Identify which cell holds the provided text, then report its (X, Y) central coordinate. 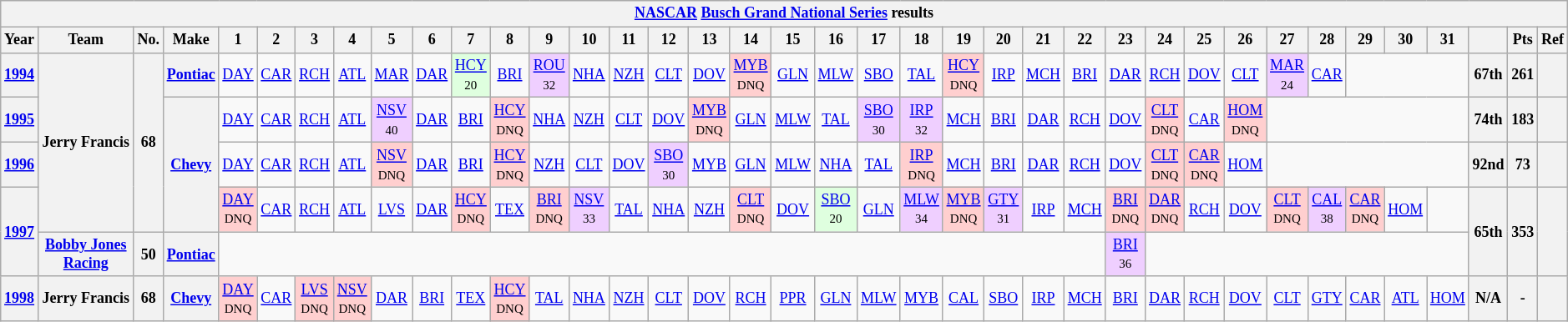
ROU32 (549, 75)
MAR24 (1287, 75)
1994 (20, 75)
DARDNQ (1166, 209)
20 (1004, 40)
10 (589, 40)
73 (1523, 164)
12 (669, 40)
Ref (1553, 40)
22 (1085, 40)
- (1523, 299)
11 (629, 40)
17 (878, 40)
65th (1488, 232)
1997 (20, 232)
19 (964, 40)
16 (835, 40)
MAR (392, 75)
1998 (20, 299)
29 (1365, 40)
Make (190, 40)
GTY31 (1004, 209)
SBO20 (835, 209)
92nd (1488, 164)
26 (1246, 40)
8 (509, 40)
5 (392, 40)
15 (793, 40)
1 (238, 40)
13 (710, 40)
28 (1327, 40)
LVSDNQ (315, 299)
MLW34 (922, 209)
3 (315, 40)
Year (20, 40)
50 (149, 254)
30 (1406, 40)
CAL (964, 299)
67th (1488, 75)
14 (751, 40)
PPR (793, 299)
31 (1448, 40)
4 (352, 40)
N/A (1488, 299)
1996 (20, 164)
IRPDNQ (922, 164)
23 (1125, 40)
6 (432, 40)
Pts (1523, 40)
NSV40 (392, 120)
74th (1488, 120)
9 (549, 40)
183 (1523, 120)
1995 (20, 120)
2 (276, 40)
18 (922, 40)
NSV33 (589, 209)
Bobby Jones Racing (85, 254)
LVS (392, 209)
NASCAR Busch Grand National Series results (784, 13)
BRI36 (1125, 254)
7 (471, 40)
HCY20 (471, 75)
353 (1523, 232)
21 (1044, 40)
261 (1523, 75)
GTY (1327, 299)
24 (1166, 40)
HOMDNQ (1246, 120)
IRP32 (922, 120)
Team (85, 40)
No. (149, 40)
CAL38 (1327, 209)
25 (1204, 40)
27 (1287, 40)
